Capture the cell that displays the provided text and extract its (X, Y) central coordinate. 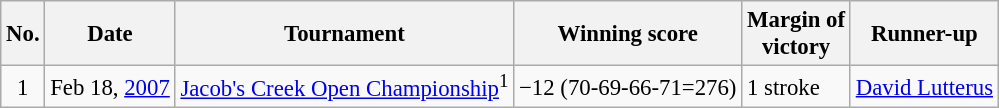
1 (23, 87)
David Lutterus (924, 87)
−12 (70-69-66-71=276) (628, 87)
No. (23, 34)
Date (110, 34)
Feb 18, 2007 (110, 87)
Margin ofvictory (796, 34)
1 stroke (796, 87)
Tournament (344, 34)
Jacob's Creek Open Championship1 (344, 87)
Runner-up (924, 34)
Winning score (628, 34)
